For the text-containing cell, return its midpoint in [X, Y] coordinate format. 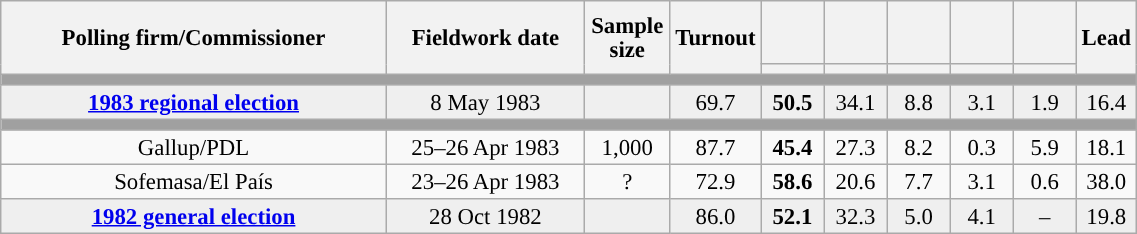
25–26 Apr 1983 [485, 148]
23–26 Apr 1983 [485, 182]
18.1 [1106, 148]
Lead [1106, 38]
1.9 [1044, 102]
Turnout [716, 38]
69.7 [716, 102]
Gallup/PDL [194, 148]
Sofemasa/El País [194, 182]
8 May 1983 [485, 102]
87.7 [716, 148]
7.7 [918, 182]
20.6 [856, 182]
8.8 [918, 102]
72.9 [716, 182]
34.1 [856, 102]
Polling firm/Commissioner [194, 38]
38.0 [1106, 182]
0.3 [982, 148]
58.6 [792, 182]
Fieldwork date [485, 38]
8.2 [918, 148]
27.3 [856, 148]
45.4 [792, 148]
Sample size [627, 38]
5.9 [1044, 148]
16.4 [1106, 102]
0.6 [1044, 182]
1,000 [627, 148]
? [627, 182]
50.5 [792, 102]
1983 regional election [194, 102]
